Pinpoint the cell where the given text exists, returning its [X, Y] midpoint coordinate. 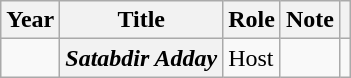
Title [142, 20]
Satabdir Adday [142, 58]
Note [310, 20]
Year [30, 20]
Role [252, 20]
Host [252, 58]
